Search for the cell housing the specified text and yield its [x, y] center coordinate. 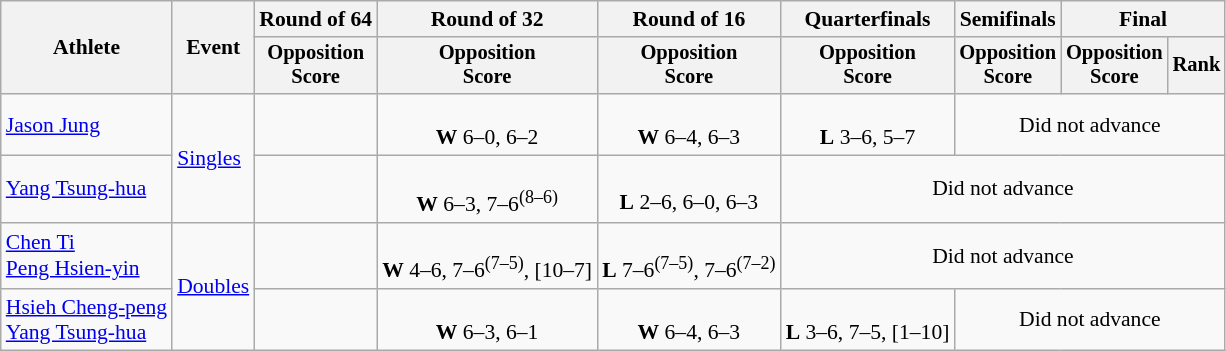
L 2–6, 6–0, 6–3 [688, 190]
Doubles [213, 286]
Semifinals [1008, 19]
Quarterfinals [868, 19]
Round of 16 [688, 19]
W 4–6, 7–6(7–5), [10–7] [487, 256]
Chen TiPeng Hsien-yin [86, 256]
Event [213, 48]
Singles [213, 158]
W 6–3, 6–1 [487, 320]
Rank [1197, 66]
Yang Tsung-hua [86, 190]
Round of 32 [487, 19]
Hsieh Cheng-pengYang Tsung-hua [86, 320]
Final [1143, 19]
L 3–6, 5–7 [868, 124]
Round of 64 [316, 19]
L 3–6, 7–5, [1–10] [868, 320]
W 6–0, 6–2 [487, 124]
W 6–3, 7–6(8–6) [487, 190]
L 7–6(7–5), 7–6(7–2) [688, 256]
Athlete [86, 48]
Jason Jung [86, 124]
